Determine the [x, y] coordinate at the center of the cell enclosing the given text.  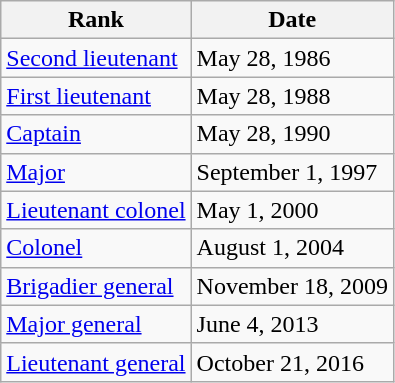
Lieutenant general [96, 362]
Colonel [96, 248]
October 21, 2016 [292, 362]
Brigadier general [96, 286]
May 28, 1988 [292, 96]
Lieutenant colonel [96, 210]
Captain [96, 134]
Second lieutenant [96, 58]
First lieutenant [96, 96]
Rank [96, 20]
September 1, 1997 [292, 172]
Major [96, 172]
May 28, 1990 [292, 134]
May 28, 1986 [292, 58]
June 4, 2013 [292, 324]
May 1, 2000 [292, 210]
Major general [96, 324]
November 18, 2009 [292, 286]
Date [292, 20]
August 1, 2004 [292, 248]
